Pinpoint the cell where the given text exists, returning its (x, y) midpoint coordinate. 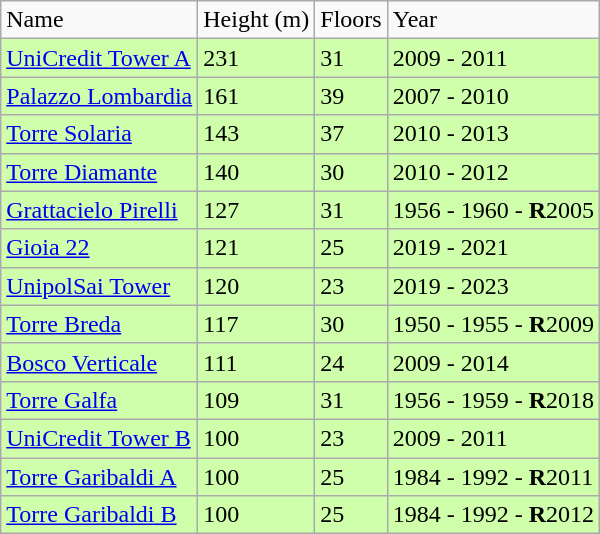
120 (256, 286)
UniCredit Tower A (100, 58)
Torre Garibaldi A (100, 477)
Floors (351, 20)
109 (256, 400)
117 (256, 324)
Torre Diamante (100, 172)
Torre Galfa (100, 400)
Year (493, 20)
2009 - 2014 (493, 362)
1956 - 1959 - R2018 (493, 400)
231 (256, 58)
Torre Breda (100, 324)
161 (256, 96)
24 (351, 362)
Palazzo Lombardia (100, 96)
1984 - 1992 - R2011 (493, 477)
2007 - 2010 (493, 96)
Grattacielo Pirelli (100, 210)
2010 - 2013 (493, 134)
111 (256, 362)
Torre Garibaldi B (100, 515)
37 (351, 134)
Torre Solaria (100, 134)
140 (256, 172)
127 (256, 210)
Bosco Verticale (100, 362)
2019 - 2023 (493, 286)
Name (100, 20)
143 (256, 134)
39 (351, 96)
1956 - 1960 - R2005 (493, 210)
Height (m) (256, 20)
1984 - 1992 - R2012 (493, 515)
2010 - 2012 (493, 172)
1950 - 1955 - R2009 (493, 324)
UnipolSai Tower (100, 286)
121 (256, 248)
Gioia 22 (100, 248)
2019 - 2021 (493, 248)
UniCredit Tower B (100, 438)
